Return [x, y] of the center of cell containing provided text 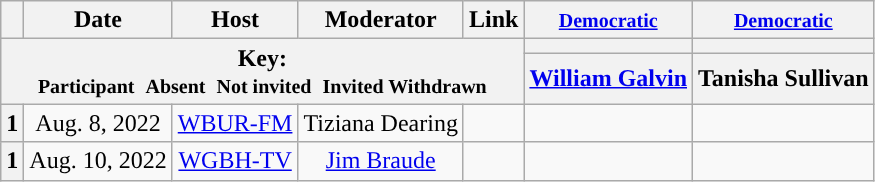
Aug. 8, 2022 [98, 123]
Host [235, 20]
Tanisha Sullivan [784, 78]
William Galvin [608, 78]
Key: Participant Absent Not invited Invited Withdrawn [262, 72]
WGBH-TV [235, 161]
Tiziana Dearing [380, 123]
Jim Braude [380, 161]
Date [98, 20]
WBUR-FM [235, 123]
Aug. 10, 2022 [98, 161]
Link [493, 20]
Moderator [380, 20]
